Pinpoint the cell where the given text exists, returning its (X, Y) midpoint coordinate. 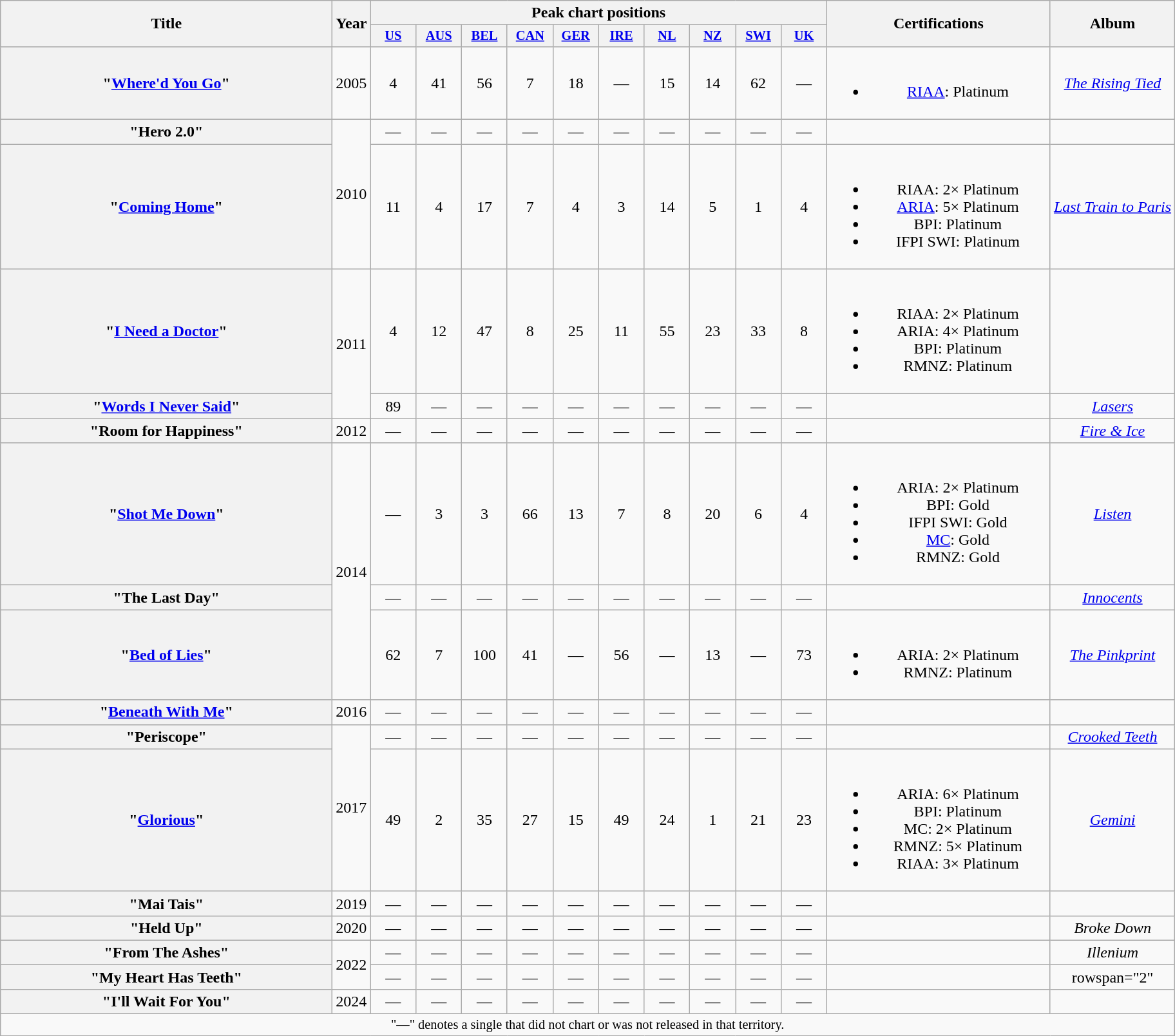
47 (484, 332)
100 (484, 655)
NL (667, 36)
Certifications (938, 24)
24 (667, 820)
"Bed of Lies" (166, 655)
SWI (759, 36)
2020 (352, 928)
6 (759, 514)
RIAA: 2× PlatinumARIA: 4× PlatinumBPI: PlatinumRMNZ: Platinum (938, 332)
NZ (712, 36)
Listen (1112, 514)
"Held Up" (166, 928)
Gemini (1112, 820)
Peak chart positions (599, 13)
Fire & Ice (1112, 431)
The Rising Tied (1112, 82)
"I Need a Doctor" (166, 332)
20 (712, 514)
The Pinkprint (1112, 655)
2024 (352, 1001)
Crooked Teeth (1112, 737)
"My Heart Has Teeth" (166, 977)
2012 (352, 431)
ARIA: 2× PlatinumRMNZ: Platinum (938, 655)
"Hero 2.0" (166, 132)
2010 (352, 194)
89 (393, 406)
"Words I Never Said" (166, 406)
5 (712, 207)
2016 (352, 712)
2022 (352, 965)
"Periscope" (166, 737)
"Room for Happiness" (166, 431)
RIAA: 2× PlatinumARIA: 5× PlatinumBPI: PlatinumIFPI SWI: Platinum (938, 207)
73 (804, 655)
"—" denotes a single that did not chart or was not released in that territory. (587, 1025)
"The Last Day" (166, 598)
17 (484, 207)
"Where'd You Go" (166, 82)
2005 (352, 82)
IRE (621, 36)
Lasers (1112, 406)
35 (484, 820)
"Mai Tais" (166, 903)
66 (530, 514)
55 (667, 332)
Illenium (1112, 952)
2014 (352, 572)
25 (576, 332)
Album (1112, 24)
"From The Ashes" (166, 952)
"Shot Me Down" (166, 514)
Last Train to Paris (1112, 207)
CAN (530, 36)
2011 (352, 344)
Innocents (1112, 598)
ARIA: 2× PlatinumBPI: GoldIFPI SWI: GoldMC: GoldRMNZ: Gold (938, 514)
AUS (439, 36)
33 (759, 332)
2 (439, 820)
12 (439, 332)
"Coming Home" (166, 207)
Broke Down (1112, 928)
rowspan="2" (1112, 977)
"I'll Wait For You" (166, 1001)
27 (530, 820)
2017 (352, 807)
"Glorious" (166, 820)
GER (576, 36)
"Beneath With Me" (166, 712)
21 (759, 820)
Year (352, 24)
18 (576, 82)
UK (804, 36)
2019 (352, 903)
US (393, 36)
BEL (484, 36)
RIAA: Platinum (938, 82)
ARIA: 6× PlatinumBPI: PlatinumMC: 2× PlatinumRMNZ: 5× PlatinumRIAA: 3× Platinum (938, 820)
Title (166, 24)
